From the cell containing the given text, extract its center point as (x, y) coordinate. 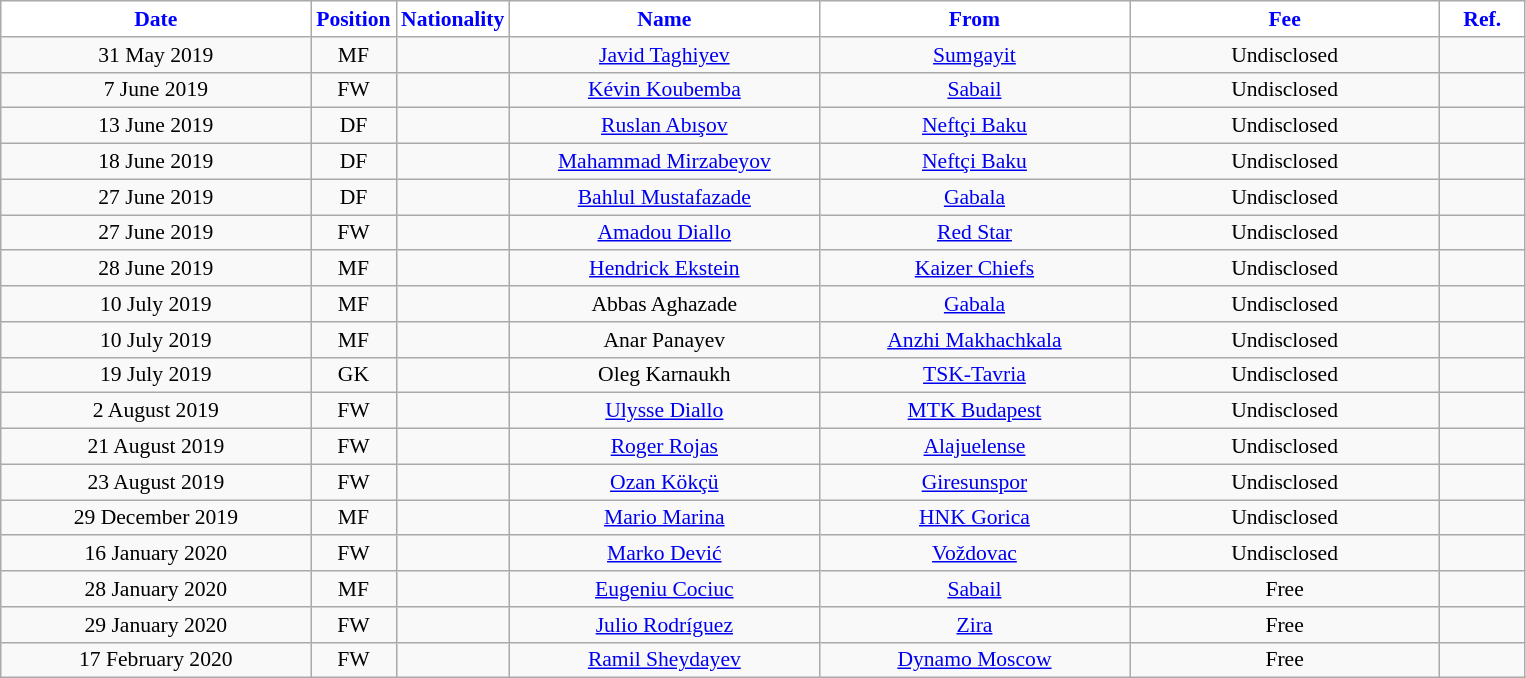
Amadou Diallo (664, 233)
19 July 2019 (156, 375)
Roger Rojas (664, 447)
18 June 2019 (156, 162)
Oleg Karnaukh (664, 375)
31 May 2019 (156, 55)
Alajuelense (974, 447)
From (974, 19)
16 January 2020 (156, 554)
Mahammad Mirzabeyov (664, 162)
Sumgayit (974, 55)
Nationality (452, 19)
Zira (974, 625)
2 August 2019 (156, 411)
Anzhi Makhachkala (974, 340)
Ulysse Diallo (664, 411)
Abbas Aghazade (664, 304)
TSK-Tavria (974, 375)
Kaizer Chiefs (974, 269)
28 January 2020 (156, 589)
GK (354, 375)
13 June 2019 (156, 126)
Voždovac (974, 554)
Julio Rodríguez (664, 625)
Ozan Kökçü (664, 482)
HNK Gorica (974, 518)
Mario Marina (664, 518)
29 January 2020 (156, 625)
29 December 2019 (156, 518)
21 August 2019 (156, 447)
Red Star (974, 233)
Ramil Sheydayev (664, 660)
Javid Taghiyev (664, 55)
Eugeniu Cociuc (664, 589)
Date (156, 19)
Hendrick Ekstein (664, 269)
28 June 2019 (156, 269)
23 August 2019 (156, 482)
Dynamo Moscow (974, 660)
Ref. (1482, 19)
Giresunspor (974, 482)
Fee (1285, 19)
Marko Dević (664, 554)
Name (664, 19)
Position (354, 19)
Bahlul Mustafazade (664, 197)
MTK Budapest (974, 411)
Kévin Koubemba (664, 90)
17 February 2020 (156, 660)
7 June 2019 (156, 90)
Ruslan Abışov (664, 126)
Anar Panayev (664, 340)
